Identify which cell holds the provided text, then report its (X, Y) central coordinate. 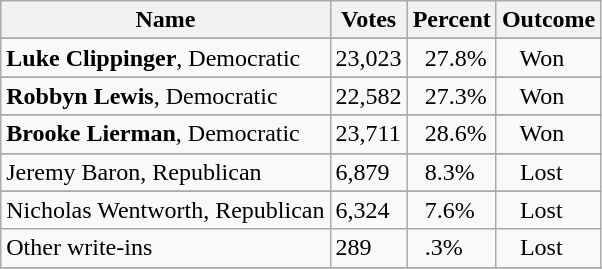
Outcome (548, 20)
6,879 (368, 172)
8.3% (452, 172)
23,023 (368, 58)
Jeremy Baron, Republican (166, 172)
6,324 (368, 210)
23,711 (368, 134)
28.6% (452, 134)
Other write-ins (166, 248)
.3% (452, 248)
27.8% (452, 58)
Name (166, 20)
Nicholas Wentworth, Republican (166, 210)
Percent (452, 20)
27.3% (452, 96)
Robbyn Lewis, Democratic (166, 96)
Brooke Lierman, Democratic (166, 134)
Votes (368, 20)
7.6% (452, 210)
22,582 (368, 96)
Luke Clippinger, Democratic (166, 58)
289 (368, 248)
